Scan for the cell matching the given text and deliver its (x, y) coordinate at center. 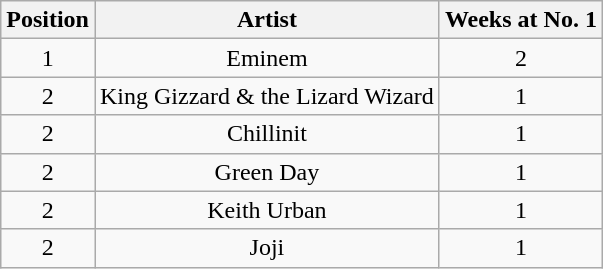
Position (48, 20)
King Gizzard & the Lizard Wizard (266, 96)
Joji (266, 248)
Green Day (266, 172)
Chillinit (266, 134)
Keith Urban (266, 210)
Eminem (266, 58)
Artist (266, 20)
Weeks at No. 1 (520, 20)
